Find where the given text appears and provide that cell's center as [x, y] coordinate. 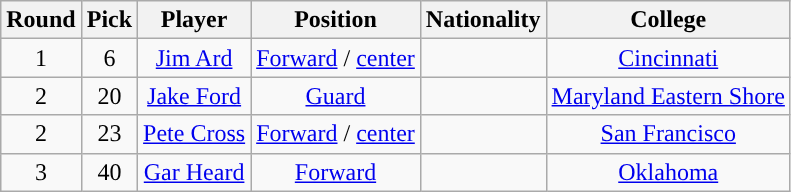
Round [41, 20]
23 [109, 134]
20 [109, 96]
Position [336, 20]
Nationality [483, 20]
6 [109, 58]
40 [109, 172]
Cincinnati [668, 58]
1 [41, 58]
College [668, 20]
Player [194, 20]
Pick [109, 20]
Forward [336, 172]
3 [41, 172]
Oklahoma [668, 172]
Guard [336, 96]
Jake Ford [194, 96]
San Francisco [668, 134]
Maryland Eastern Shore [668, 96]
Pete Cross [194, 134]
Jim Ard [194, 58]
Gar Heard [194, 172]
